From the cell containing the given text, extract its center point as [x, y] coordinate. 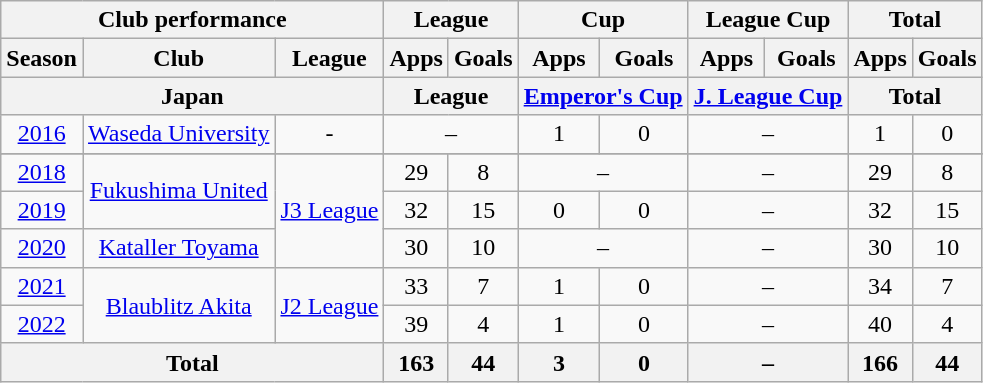
J3 League [330, 210]
39 [416, 324]
2021 [42, 286]
166 [880, 362]
2019 [42, 210]
Kataller Toyama [178, 248]
33 [416, 286]
Club performance [192, 20]
Cup [603, 20]
2020 [42, 248]
Blaublitz Akita [178, 305]
League Cup [768, 20]
40 [880, 324]
Season [42, 58]
- [330, 134]
J2 League [330, 305]
3 [559, 362]
Fukushima United [178, 191]
34 [880, 286]
Club [178, 58]
2022 [42, 324]
Japan [192, 96]
Emperor's Cup [603, 96]
Waseda University [178, 134]
163 [416, 362]
J. League Cup [768, 96]
2016 [42, 134]
2018 [42, 172]
